Detect which cell encompasses the target text, then output its (X, Y) center coordinate. 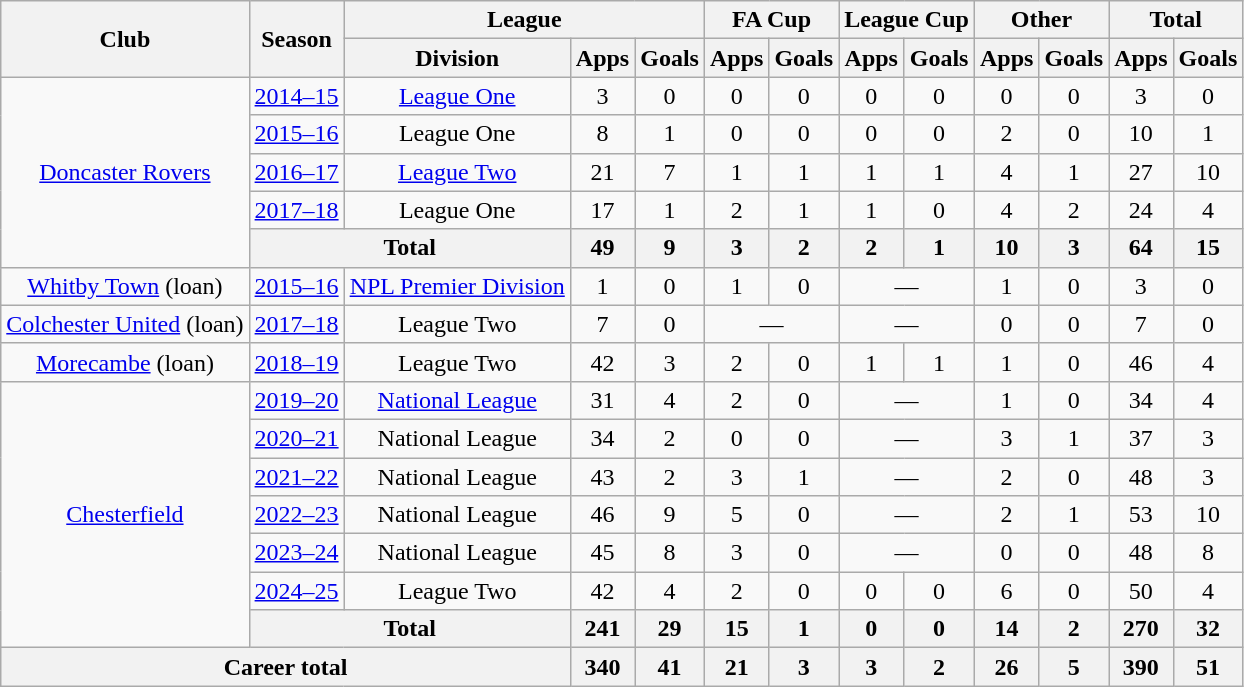
Doncaster Rovers (125, 172)
14 (1006, 629)
53 (1141, 515)
Division (457, 58)
2019–20 (296, 400)
Season (296, 39)
League (524, 20)
51 (1208, 667)
24 (1141, 210)
2021–22 (296, 477)
FA Cup (771, 20)
Whitby Town (loan) (125, 286)
64 (1141, 248)
NPL Premier Division (457, 286)
2020–21 (296, 438)
Career total (286, 667)
2024–25 (296, 591)
2016–17 (296, 172)
45 (602, 553)
27 (1141, 172)
Morecambe (loan) (125, 362)
41 (670, 667)
17 (602, 210)
2023–24 (296, 553)
43 (602, 477)
2014–15 (296, 96)
31 (602, 400)
Chesterfield (125, 514)
2022–23 (296, 515)
Colchester United (loan) (125, 324)
241 (602, 629)
270 (1141, 629)
Club (125, 39)
6 (1006, 591)
37 (1141, 438)
50 (1141, 591)
49 (602, 248)
29 (670, 629)
26 (1006, 667)
340 (602, 667)
2018–19 (296, 362)
32 (1208, 629)
Other (1041, 20)
390 (1141, 667)
League Cup (907, 20)
